Determine the [X, Y] coordinate at the center of the cell enclosing the given text.  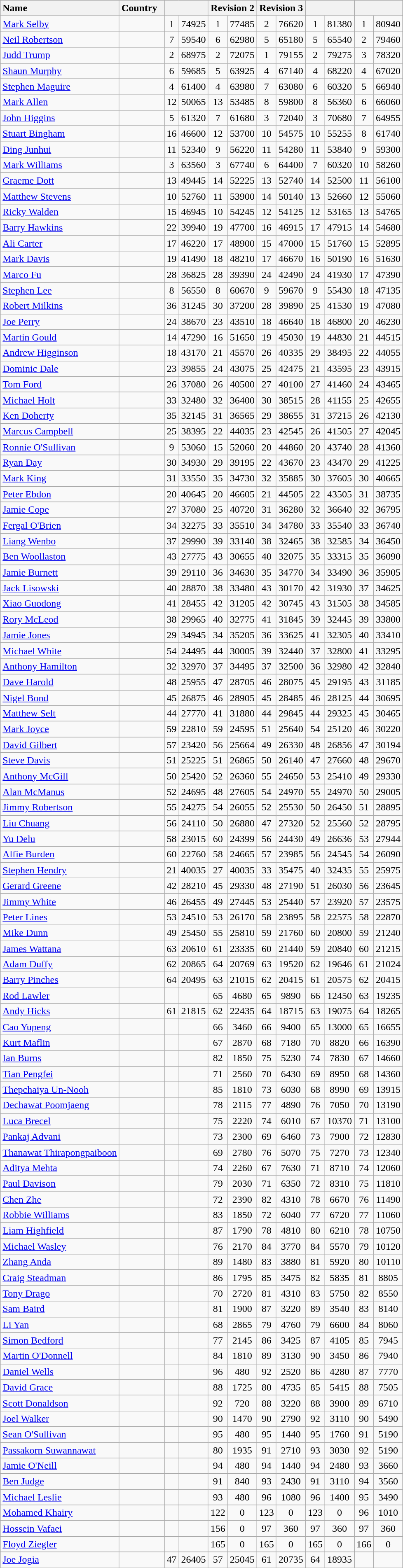
Mark King [60, 478]
41530 [340, 306]
8310 [340, 1183]
1935 [242, 1450]
63980 [242, 86]
77485 [242, 24]
43595 [340, 369]
Michael Leslie [60, 1497]
41155 [340, 400]
3130 [291, 1356]
43470 [340, 463]
Barry Pinches [60, 980]
7770 [388, 1372]
34780 [291, 525]
32305 [340, 635]
32480 [194, 400]
25450 [194, 933]
51650 [242, 337]
166 [364, 1544]
34585 [388, 604]
55060 [388, 196]
31505 [340, 604]
54280 [291, 149]
33295 [388, 651]
45030 [291, 337]
44515 [388, 337]
79155 [291, 55]
Chen Zhe [60, 1199]
8820 [340, 1043]
8550 [388, 1293]
Adam Duffy [60, 964]
Scott Donaldson [60, 1403]
32445 [340, 619]
1010 [388, 1513]
2710 [291, 1450]
23575 [388, 901]
62980 [242, 40]
25225 [194, 761]
30170 [291, 588]
Hossein Vafaei [60, 1528]
25045 [242, 1560]
Michael White [60, 651]
18265 [388, 1011]
42130 [388, 415]
Kurt Maflin [60, 1043]
4735 [291, 1387]
2030 [242, 1183]
26636 [340, 839]
1900 [242, 1309]
52660 [340, 196]
Jimmy White [60, 901]
25664 [242, 745]
53840 [340, 149]
23985 [291, 854]
Matthew Selt [60, 714]
27445 [242, 901]
8990 [340, 1090]
7940 [388, 1356]
2115 [242, 1105]
Gerard Greene [60, 886]
Neil Robertson [60, 40]
24399 [242, 839]
66060 [388, 102]
43505 [340, 494]
Ricky Walden [60, 212]
52060 [242, 447]
31880 [242, 714]
46800 [340, 322]
720 [242, 1403]
36280 [291, 510]
29670 [388, 761]
22435 [242, 1011]
24545 [340, 854]
9890 [291, 996]
Marco Fu [60, 275]
Michael Holt [60, 400]
25810 [242, 933]
122 [218, 1513]
56550 [194, 290]
Name [60, 8]
22810 [194, 729]
34730 [242, 478]
5230 [291, 1058]
37605 [340, 478]
38395 [194, 431]
19075 [340, 1011]
18715 [291, 1011]
65180 [291, 40]
21024 [388, 964]
1790 [242, 1231]
3660 [388, 1466]
43075 [242, 369]
Tony Drago [60, 1293]
6040 [291, 1215]
13000 [340, 1027]
Fergal O'Brien [60, 525]
45570 [242, 353]
29990 [194, 541]
25560 [340, 823]
27770 [194, 714]
Sam Baird [60, 1309]
19646 [340, 964]
59800 [291, 102]
43670 [291, 463]
36640 [340, 510]
43170 [194, 353]
54575 [291, 133]
28455 [194, 604]
2790 [291, 1419]
34495 [242, 666]
33140 [242, 541]
61740 [388, 133]
6710 [388, 1403]
27605 [242, 792]
42045 [388, 431]
26880 [242, 823]
Mohamed Khairy [60, 1513]
13915 [388, 1090]
John Higgins [60, 118]
27775 [194, 557]
Steve Davis [60, 761]
54680 [388, 228]
66940 [388, 86]
35205 [242, 635]
28870 [194, 588]
21215 [388, 948]
6030 [291, 1090]
46600 [194, 133]
21760 [291, 933]
48210 [242, 259]
46220 [194, 243]
44830 [340, 337]
Jamie Cope [60, 510]
24595 [242, 729]
38495 [340, 353]
24650 [291, 776]
4680 [242, 996]
Andrew Higginson [60, 353]
26030 [340, 886]
32440 [291, 651]
31845 [291, 619]
63560 [194, 165]
12830 [388, 1136]
34930 [194, 463]
Robbie Williams [60, 1215]
2145 [242, 1340]
Paul Davison [60, 1183]
David Grace [60, 1387]
32775 [242, 619]
Simon Bedford [60, 1340]
18935 [340, 1560]
Mark Joyce [60, 729]
31930 [340, 588]
26140 [291, 761]
1795 [242, 1278]
4280 [340, 1372]
7180 [291, 1043]
53485 [242, 102]
24430 [291, 839]
6350 [291, 1183]
4105 [340, 1340]
25420 [194, 776]
48900 [242, 243]
Passakorn Suwannawat [60, 1450]
Xiao Guodong [60, 604]
59670 [291, 290]
Thanawat Thirapongpaiboon [60, 1152]
58260 [388, 165]
5835 [340, 1278]
21440 [291, 948]
10120 [388, 1246]
8710 [340, 1168]
64400 [291, 165]
40100 [291, 384]
Revision 3 [281, 8]
28125 [340, 698]
50065 [194, 102]
3425 [291, 1340]
3490 [388, 1497]
34770 [291, 572]
8950 [340, 1074]
67740 [242, 165]
44035 [242, 431]
Andy Hicks [60, 1011]
36450 [388, 541]
50140 [291, 196]
1080 [291, 1497]
67140 [291, 71]
26360 [242, 776]
7270 [340, 1152]
54125 [291, 212]
2390 [242, 1199]
68975 [194, 55]
Ben Judge [60, 1482]
32145 [194, 415]
3540 [340, 1309]
31205 [242, 604]
51760 [340, 243]
20865 [194, 964]
6670 [340, 1199]
Li Yan [60, 1325]
2560 [242, 1074]
68220 [340, 71]
59300 [388, 149]
Dave Harold [60, 682]
Barry Hawkins [60, 228]
39390 [242, 275]
Jamie Jones [60, 635]
Tom Ford [60, 384]
30220 [388, 729]
54245 [242, 212]
Nigel Bond [60, 698]
46945 [194, 212]
53700 [242, 133]
40645 [194, 494]
55430 [340, 290]
16390 [388, 1043]
2430 [291, 1482]
2300 [242, 1136]
Cao Yupeng [60, 1027]
61680 [242, 118]
5920 [340, 1262]
41490 [194, 259]
41360 [388, 447]
3900 [340, 1403]
38515 [291, 400]
Martin Gould [60, 337]
1480 [242, 1262]
24510 [194, 917]
3560 [388, 1482]
2865 [242, 1325]
Marcus Campbell [60, 431]
78320 [388, 55]
70680 [340, 118]
7830 [340, 1058]
41505 [340, 431]
6600 [340, 1325]
35510 [242, 525]
Pankaj Advani [60, 1136]
24110 [194, 823]
Country [142, 8]
47080 [388, 306]
39195 [242, 463]
Anthony Hamilton [60, 666]
26455 [194, 901]
63080 [291, 86]
34625 [388, 588]
44055 [388, 353]
38655 [291, 415]
8805 [388, 1278]
47135 [388, 290]
James Wattana [60, 948]
24695 [194, 792]
2260 [242, 1168]
23920 [340, 901]
33490 [340, 572]
37200 [242, 306]
25955 [194, 682]
28705 [242, 682]
Peter Ebdon [60, 494]
42655 [388, 400]
49445 [194, 180]
Dominic Dale [60, 369]
2720 [242, 1293]
20735 [291, 1560]
36825 [194, 275]
51630 [388, 259]
2520 [291, 1372]
35540 [340, 525]
67020 [388, 71]
32970 [194, 666]
156 [218, 1528]
35885 [291, 478]
12450 [340, 996]
31185 [388, 682]
12340 [388, 1152]
33550 [194, 478]
46915 [291, 228]
Aditya Mehta [60, 1168]
1725 [242, 1387]
Mark Williams [60, 165]
32075 [291, 557]
Jamie Burnett [60, 572]
42475 [291, 369]
David Gilbert [60, 745]
Stephen Maguire [60, 86]
23420 [194, 745]
Stuart Bingham [60, 133]
6720 [340, 1215]
44860 [291, 447]
Revision 2 [232, 8]
Daniel Wells [60, 1372]
20840 [340, 948]
35475 [291, 870]
16655 [388, 1027]
32840 [388, 666]
Peter Lines [60, 917]
Mark Allen [60, 102]
10750 [388, 1231]
21015 [242, 980]
42490 [291, 275]
21815 [194, 1011]
56220 [242, 149]
40500 [242, 384]
23895 [291, 917]
33800 [388, 619]
Zhang Anda [60, 1262]
28075 [291, 682]
22870 [388, 917]
Sean O'Sullivan [60, 1434]
Rod Lawler [60, 996]
7050 [340, 1105]
34945 [194, 635]
26330 [291, 745]
40335 [291, 353]
Alan McManus [60, 792]
11060 [388, 1215]
25410 [340, 776]
81380 [340, 24]
43510 [242, 322]
Floyd Ziegler [60, 1544]
9400 [291, 1027]
8140 [388, 1309]
7945 [388, 1340]
20800 [340, 933]
Jack Lisowski [60, 588]
33410 [388, 635]
40665 [388, 478]
20495 [194, 980]
Ian Burns [60, 1058]
Shaun Murphy [60, 71]
43465 [388, 384]
29195 [340, 682]
56360 [340, 102]
37215 [340, 415]
80940 [388, 24]
Rory McLeod [60, 619]
41225 [388, 463]
25640 [291, 729]
Jimmy Robertson [60, 807]
32980 [340, 666]
39855 [194, 369]
30695 [388, 698]
Ali Carter [60, 243]
2170 [242, 1246]
23015 [194, 839]
36740 [388, 525]
27320 [291, 823]
36795 [388, 510]
Ronnie O'Sullivan [60, 447]
52225 [242, 180]
44505 [291, 494]
52895 [388, 243]
20769 [242, 964]
43740 [340, 447]
6460 [291, 1136]
2480 [340, 1466]
25975 [388, 870]
5070 [291, 1152]
Dechawat Poomjaeng [60, 1105]
5490 [388, 1419]
32435 [340, 870]
27660 [340, 761]
28795 [388, 823]
36565 [242, 415]
61320 [194, 118]
38670 [194, 322]
47390 [388, 275]
2870 [242, 1043]
53900 [242, 196]
54765 [388, 212]
29845 [291, 714]
4890 [291, 1105]
35905 [388, 572]
6210 [340, 1231]
29965 [194, 619]
47915 [340, 228]
46670 [291, 259]
26090 [388, 854]
47700 [242, 228]
Stephen Lee [60, 290]
43915 [388, 369]
19235 [388, 996]
26055 [242, 807]
39890 [291, 306]
Matthew Stevens [60, 196]
22760 [194, 854]
30194 [388, 745]
11490 [388, 1199]
13190 [388, 1105]
1400 [340, 1497]
12060 [388, 1168]
39940 [194, 228]
3475 [291, 1278]
3450 [340, 1356]
42545 [291, 431]
59540 [194, 40]
52760 [194, 196]
21240 [388, 933]
Yu Delu [60, 839]
24665 [242, 854]
Luca Brecel [60, 1121]
33315 [340, 557]
32500 [291, 666]
10110 [388, 1262]
14660 [388, 1058]
3770 [291, 1246]
5570 [340, 1246]
26405 [194, 1560]
32585 [340, 541]
52500 [340, 180]
4760 [291, 1325]
4810 [291, 1231]
Judd Trump [60, 55]
Robert Milkins [60, 306]
14360 [388, 1074]
63925 [242, 71]
Martin O'Donnell [60, 1356]
29110 [194, 572]
1760 [340, 1434]
13100 [388, 1121]
36400 [242, 400]
3030 [340, 1450]
47000 [291, 243]
60670 [242, 290]
5750 [340, 1293]
30465 [388, 714]
26875 [194, 698]
8060 [388, 1325]
10370 [340, 1121]
24495 [194, 651]
Thepchaiya Un-Nooh [60, 1090]
32800 [340, 651]
29005 [388, 792]
28210 [194, 886]
Jamie O'Neill [60, 1466]
27190 [291, 886]
Ken Doherty [60, 415]
56100 [388, 180]
76620 [291, 24]
28485 [291, 698]
72075 [242, 55]
7630 [291, 1168]
28895 [388, 807]
Mark Selby [60, 24]
32275 [194, 525]
2780 [242, 1152]
Tian Pengfei [60, 1074]
31245 [194, 306]
Anthony McGill [60, 776]
61400 [194, 86]
65540 [340, 40]
19520 [291, 964]
840 [242, 1482]
79275 [340, 55]
Graeme Dott [60, 180]
53060 [194, 447]
5415 [340, 1387]
Joe Jogia [60, 1560]
23645 [388, 886]
24275 [194, 807]
59685 [194, 71]
46230 [388, 322]
29325 [340, 714]
Liang Wenbo [60, 541]
3460 [242, 1027]
50190 [340, 259]
Ryan Day [60, 463]
30745 [291, 604]
52340 [194, 149]
26450 [340, 807]
30005 [242, 651]
3880 [291, 1262]
52740 [291, 180]
46605 [242, 494]
25530 [291, 807]
38735 [388, 494]
Stephen Hendry [60, 870]
41460 [340, 384]
23335 [242, 948]
26865 [242, 761]
55255 [340, 133]
6430 [291, 1074]
Mike Dunn [60, 933]
Ding Junhui [60, 149]
11810 [388, 1183]
7505 [388, 1387]
1470 [242, 1419]
25440 [291, 901]
30655 [242, 557]
26170 [242, 917]
Craig Steadman [60, 1278]
Michael Wasley [60, 1246]
74925 [194, 24]
33480 [242, 588]
33625 [291, 635]
Ben Woollaston [60, 557]
64955 [388, 118]
40720 [242, 510]
Joel Walker [60, 1419]
25120 [340, 729]
34630 [242, 572]
Alfie Burden [60, 854]
6010 [291, 1121]
22575 [340, 917]
27944 [388, 839]
2220 [242, 1121]
7900 [340, 1136]
28905 [242, 698]
46640 [291, 322]
47290 [194, 337]
20610 [194, 948]
Mark Davis [60, 259]
53165 [340, 212]
Joe Perry [60, 322]
26856 [340, 745]
Liam Highfield [60, 1231]
72040 [291, 118]
79460 [388, 40]
20575 [340, 980]
Liu Chuang [60, 823]
32465 [291, 541]
41930 [340, 275]
36090 [388, 557]
